Scan for the cell matching the given text and deliver its [x, y] coordinate at center. 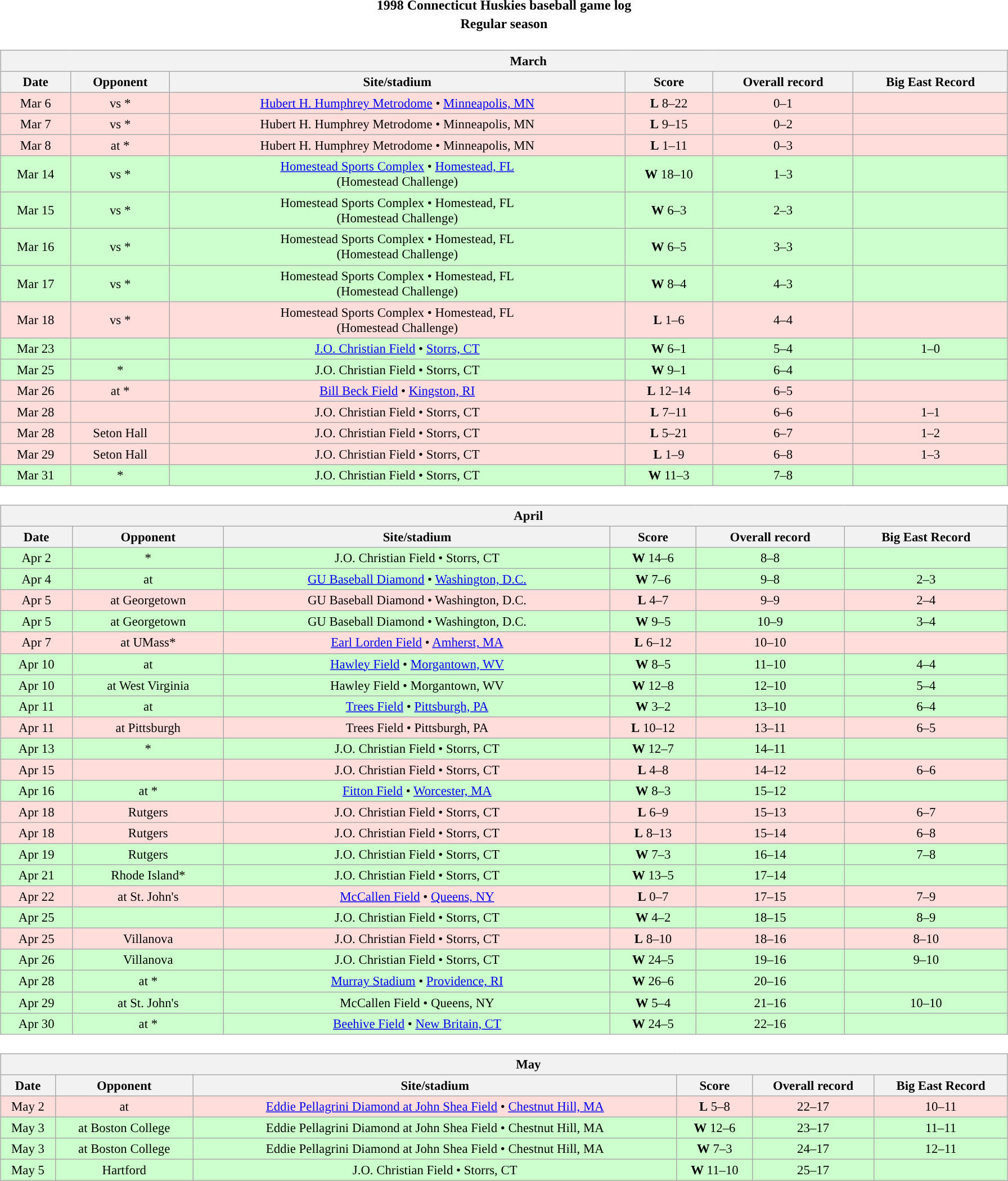
12–11 [941, 1149]
13–10 [770, 706]
L 5–8 [714, 1106]
15–14 [770, 833]
L 6–9 [653, 812]
Apr 7 [37, 643]
25–17 [813, 1170]
Earl Lorden Field • Amherst, MA [417, 643]
8–9 [926, 918]
W 9–5 [653, 622]
Apr 16 [37, 791]
0–1 [783, 103]
Mar 17 [36, 284]
at UMass* [148, 643]
L 1–9 [669, 454]
Murray Stadium • Providence, RI [417, 981]
Hartford [124, 1170]
W 3–2 [653, 706]
12–10 [770, 685]
Apr 22 [37, 897]
Apr 26 [37, 960]
Mar 16 [36, 246]
W 6–3 [669, 210]
9–9 [770, 600]
7–9 [926, 897]
Bill Beck Field • Kingston, RI [397, 390]
22–17 [813, 1106]
at West Virginia [148, 685]
9–8 [770, 580]
15–13 [770, 812]
15–12 [770, 791]
L 4–7 [653, 600]
L 10–12 [653, 728]
Mar 14 [36, 174]
L 7–11 [669, 412]
19–16 [770, 960]
W 12–8 [653, 685]
W 26–6 [653, 981]
L 1–11 [669, 146]
May 2 [28, 1106]
W 6–5 [669, 246]
1–0 [930, 348]
L 8–13 [653, 833]
0–2 [783, 124]
14–11 [770, 748]
Mar 7 [36, 124]
0–3 [783, 146]
Mar 25 [36, 370]
1–1 [930, 412]
Apr 4 [37, 580]
W 9–1 [669, 370]
8–8 [770, 558]
8–10 [926, 939]
W 11–3 [669, 475]
L 0–7 [653, 897]
Mar 15 [36, 210]
Mar 31 [36, 475]
Beehive Field • New Britain, CT [417, 1023]
16–14 [770, 854]
April [504, 516]
14–12 [770, 770]
May 5 [28, 1170]
11–10 [770, 664]
W 14–6 [653, 558]
20–16 [770, 981]
W 8–4 [669, 284]
Apr 28 [37, 981]
L 8–10 [653, 939]
L 4–8 [653, 770]
W 8–3 [653, 791]
W 12–7 [653, 748]
10–9 [770, 622]
W 13–5 [653, 875]
Apr 15 [37, 770]
17–15 [770, 897]
18–15 [770, 918]
10–11 [941, 1106]
2–4 [926, 600]
at Pittsburgh [148, 728]
L 8–22 [669, 103]
1–2 [930, 433]
W 6–1 [669, 348]
Mar 23 [36, 348]
May [504, 1064]
Apr 21 [37, 875]
4–3 [783, 284]
Apr 2 [37, 558]
L 9–15 [669, 124]
22–16 [770, 1023]
Apr 13 [37, 748]
13–11 [770, 728]
Mar 29 [36, 454]
L 6–12 [653, 643]
18–16 [770, 939]
17–14 [770, 875]
24–17 [813, 1149]
Mar 6 [36, 103]
W 5–4 [653, 1002]
Mar 18 [36, 320]
Mar 26 [36, 390]
W 11–10 [714, 1170]
Apr 29 [37, 1002]
W 8–5 [653, 664]
3–4 [926, 622]
21–16 [770, 1002]
L 1–6 [669, 320]
Fitton Field • Worcester, MA [417, 791]
W 7–6 [653, 580]
W 18–10 [669, 174]
23–17 [813, 1128]
Rhode Island* [148, 875]
Apr 30 [37, 1023]
Mar 8 [36, 146]
11–11 [941, 1128]
3–3 [783, 246]
L 5–21 [669, 433]
March [504, 61]
W 12–6 [714, 1128]
W 4–2 [653, 918]
Apr 19 [37, 854]
L 12–14 [669, 390]
9–10 [926, 960]
